Determine the (X, Y) coordinate at the center of the cell enclosing the given text.  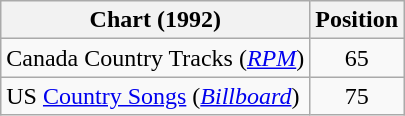
65 (357, 58)
Chart (1992) (156, 20)
Canada Country Tracks (RPM) (156, 58)
US Country Songs (Billboard) (156, 96)
75 (357, 96)
Position (357, 20)
